Return the (X, Y) coordinate for the center point of the cell that contains the specified text.  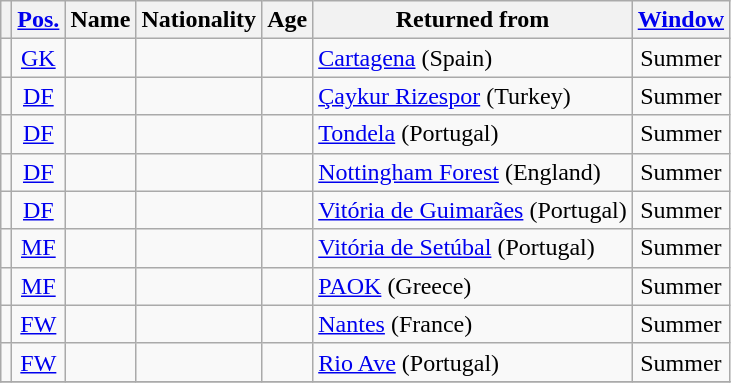
Age (288, 20)
Cartagena (Spain) (473, 58)
Tondela (Portugal) (473, 134)
Vitória de Guimarães (Portugal) (473, 210)
PAOK (Greece) (473, 286)
Çaykur Rizespor (Turkey) (473, 96)
Rio Ave (Portugal) (473, 362)
GK (38, 58)
Vitória de Setúbal (Portugal) (473, 248)
Window (680, 20)
Pos. (38, 20)
Nationality (199, 20)
Nantes (France) (473, 324)
Name (100, 20)
Returned from (473, 20)
Nottingham Forest (England) (473, 172)
